Capture the cell that displays the provided text and extract its (x, y) central coordinate. 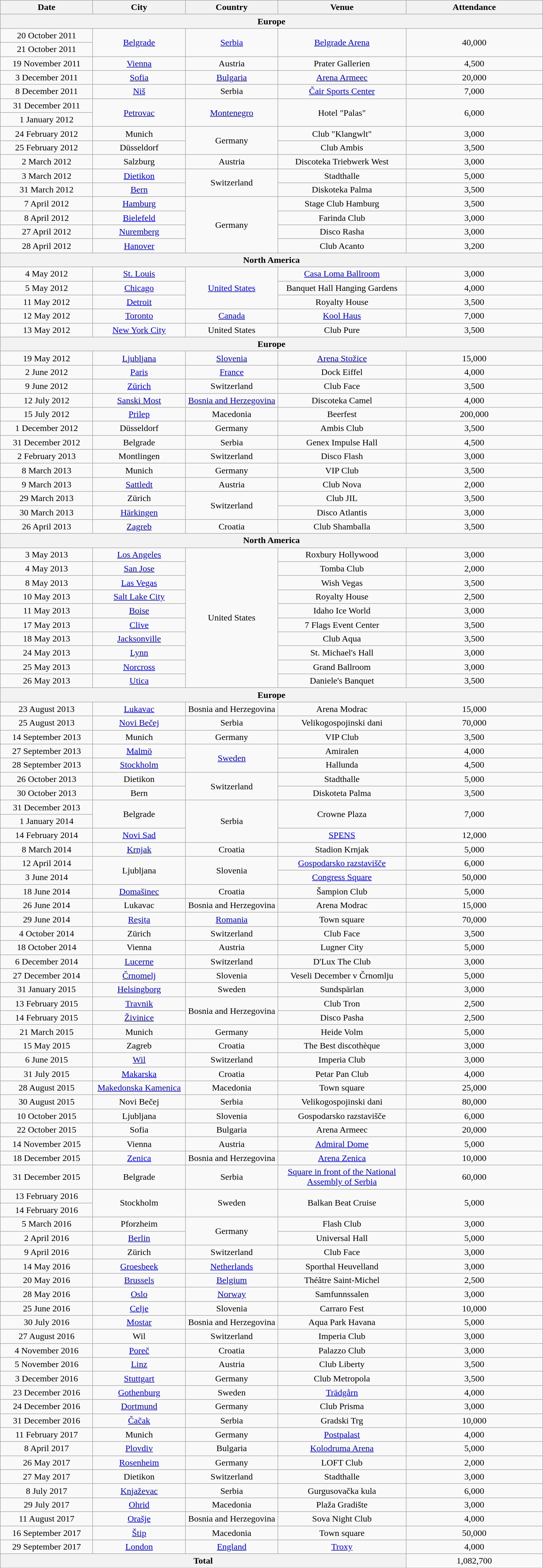
20 May 2016 (46, 1280)
18 May 2013 (46, 639)
13 February 2015 (46, 1004)
Berlin (139, 1238)
Hanover (139, 246)
Veseli December v Črnomlju (342, 976)
12 April 2014 (46, 863)
11 February 2017 (46, 1435)
Plaža Gradište (342, 1505)
26 October 2013 (46, 779)
Discoteka Camel (342, 400)
Attendance (474, 7)
Club Acanto (342, 246)
Club Shamballa (342, 526)
8 December 2011 (46, 91)
31 December 2012 (46, 442)
Admiral Dome (342, 1144)
Netherlands (232, 1266)
Belgium (232, 1280)
Sova Night Club (342, 1519)
18 June 2014 (46, 891)
Domašinec (139, 891)
SPENS (342, 835)
Wish Vegas (342, 583)
30 August 2015 (46, 1102)
29 September 2017 (46, 1547)
30 October 2013 (46, 793)
Dortmund (139, 1407)
11 May 2012 (46, 302)
London (139, 1547)
Norcross (139, 667)
23 December 2016 (46, 1393)
Tomba Club (342, 569)
Montlingen (139, 456)
6 December 2014 (46, 962)
Makedonska Kamenica (139, 1088)
Prilep (139, 414)
3 March 2012 (46, 176)
Club Ambis (342, 147)
St. Michael's Hall (342, 653)
Disco Rasha (342, 232)
Théâtre Saint-Michel (342, 1280)
25 June 2016 (46, 1308)
14 February 2014 (46, 835)
Diskoteta Palma (342, 793)
1 January 2014 (46, 821)
Diskoteka Palma (342, 190)
13 February 2016 (46, 1196)
Živinice (139, 1018)
29 June 2014 (46, 919)
Stadion Krnjak (342, 849)
22 October 2015 (46, 1130)
Plovdiv (139, 1449)
Los Angeles (139, 554)
Club Metropola (342, 1378)
France (232, 372)
Poreč (139, 1350)
26 May 2013 (46, 681)
11 May 2013 (46, 611)
Lynn (139, 653)
Grand Ballroom (342, 667)
Club JIL (342, 498)
Square in front of the National Assembly of Serbia (342, 1177)
3 May 2013 (46, 554)
13 May 2012 (46, 330)
14 February 2016 (46, 1210)
Nuremberg (139, 232)
24 May 2013 (46, 653)
12 May 2012 (46, 316)
2 June 2012 (46, 372)
4 October 2014 (46, 934)
28 May 2016 (46, 1294)
Clive (139, 625)
31 December 2016 (46, 1421)
Heide Volm (342, 1032)
Sattledt (139, 484)
Disco Atlantis (342, 512)
31 January 2015 (46, 990)
D'Lux The Club (342, 962)
7 Flags Event Center (342, 625)
2 February 2013 (46, 456)
24 December 2016 (46, 1407)
Universal Hall (342, 1238)
Travnik (139, 1004)
5 March 2016 (46, 1224)
Boise (139, 611)
31 July 2015 (46, 1074)
Gothenburg (139, 1393)
Lucerne (139, 962)
5 November 2016 (46, 1364)
Casa Loma Ballroom (342, 274)
Arena Zenica (342, 1158)
Belgrade Arena (342, 42)
Groesbeek (139, 1266)
15 May 2015 (46, 1046)
Montenegro (232, 112)
The Best discothèque (342, 1046)
Crowne Plaza (342, 814)
Palazzo Club (342, 1350)
Zenica (139, 1158)
80,000 (474, 1102)
31 December 2013 (46, 807)
Venue (342, 7)
Rosenheim (139, 1463)
Utica (139, 681)
Oslo (139, 1294)
15 July 2012 (46, 414)
Čačak (139, 1421)
3 December 2011 (46, 77)
Štip (139, 1533)
Salzburg (139, 161)
Jacksonville (139, 639)
Carraro Fest (342, 1308)
Country (232, 7)
Trädgårn (342, 1393)
Petrovac (139, 112)
Makarska (139, 1074)
4 May 2012 (46, 274)
10 October 2015 (46, 1116)
Paris (139, 372)
31 December 2011 (46, 105)
9 June 2012 (46, 386)
Stuttgart (139, 1378)
Romania (232, 919)
Ohrid (139, 1505)
Farinda Club (342, 218)
27 September 2013 (46, 751)
Sanski Most (139, 400)
16 September 2017 (46, 1533)
14 February 2015 (46, 1018)
11 August 2017 (46, 1519)
60,000 (474, 1177)
Ambis Club (342, 428)
Celje (139, 1308)
Chicago (139, 288)
18 October 2014 (46, 948)
8 March 2014 (46, 849)
Total (203, 1561)
200,000 (474, 414)
Club Nova (342, 484)
28 April 2012 (46, 246)
25 May 2013 (46, 667)
Daniele's Banquet (342, 681)
Malmö (139, 751)
Kolodruma Arena (342, 1449)
1 December 2012 (46, 428)
Las Vegas (139, 583)
26 May 2017 (46, 1463)
Norway (232, 1294)
Orašje (139, 1519)
28 September 2013 (46, 765)
Prater Gallerien (342, 63)
Šampion Club (342, 891)
4 November 2016 (46, 1350)
Krnjak (139, 849)
Sundspärlan (342, 990)
8 July 2017 (46, 1491)
19 May 2012 (46, 358)
18 December 2015 (46, 1158)
Bielefeld (139, 218)
Brussels (139, 1280)
Discoteka Triebwerk West (342, 161)
Petar Pan Club (342, 1074)
Dock Eiffel (342, 372)
LOFT Club (342, 1463)
Stage Club Hamburg (342, 204)
Banquet Hall Hanging Gardens (342, 288)
Mostar (139, 1322)
Amiralen (342, 751)
Genex Impulse Hall (342, 442)
St. Louis (139, 274)
5 May 2012 (46, 288)
25 February 2012 (46, 147)
27 April 2012 (46, 232)
Pforzheim (139, 1224)
25,000 (474, 1088)
Gradski Trg (342, 1421)
New York City (139, 330)
12 July 2012 (46, 400)
Disco Pasha (342, 1018)
Hotel "Palas" (342, 112)
Club Aqua (342, 639)
Knjaževac (139, 1491)
Club Tron (342, 1004)
9 April 2016 (46, 1252)
14 November 2015 (46, 1144)
Härkingen (139, 512)
23 August 2013 (46, 709)
Canada (232, 316)
8 March 2013 (46, 470)
City (139, 7)
1,082,700 (474, 1561)
Balkan Beat Cruise (342, 1203)
26 June 2014 (46, 905)
Roxbury Hollywood (342, 554)
Čair Sports Center (342, 91)
21 October 2011 (46, 49)
Congress Square (342, 877)
8 May 2013 (46, 583)
29 March 2013 (46, 498)
Hallunda (342, 765)
Samfunnssalen (342, 1294)
Arena Stožice (342, 358)
21 March 2015 (46, 1032)
Postpalast (342, 1435)
7 April 2012 (46, 204)
Detroit (139, 302)
9 March 2013 (46, 484)
Idaho Ice World (342, 611)
3 December 2016 (46, 1378)
6 June 2015 (46, 1060)
Club Liberty (342, 1364)
17 May 2013 (46, 625)
28 August 2015 (46, 1088)
Beerfest (342, 414)
25 August 2013 (46, 723)
San Jose (139, 569)
8 April 2017 (46, 1449)
24 February 2012 (46, 133)
1 January 2012 (46, 119)
Date (46, 7)
30 July 2016 (46, 1322)
Sporthal Heuvelland (342, 1266)
4 May 2013 (46, 569)
Flash Club (342, 1224)
27 December 2014 (46, 976)
31 March 2012 (46, 190)
Kool Haus (342, 316)
19 November 2011 (46, 63)
12,000 (474, 835)
3 June 2014 (46, 877)
Črnomelj (139, 976)
14 September 2013 (46, 737)
Club Prisma (342, 1407)
Novi Sad (139, 835)
Club "Klangwlt" (342, 133)
Gurgusovačka kula (342, 1491)
3,200 (474, 246)
Hamburg (139, 204)
27 May 2017 (46, 1477)
Disco Flash (342, 456)
Salt Lake City (139, 597)
Aqua Park Havana (342, 1322)
40,000 (474, 42)
Troxy (342, 1547)
10 May 2013 (46, 597)
2 April 2016 (46, 1238)
Toronto (139, 316)
2 March 2012 (46, 161)
Linz (139, 1364)
Lugner City (342, 948)
20 October 2011 (46, 35)
Niš (139, 91)
8 April 2012 (46, 218)
30 March 2013 (46, 512)
Reșița (139, 919)
Club Pure (342, 330)
14 May 2016 (46, 1266)
29 July 2017 (46, 1505)
26 April 2013 (46, 526)
England (232, 1547)
Helsingborg (139, 990)
27 August 2016 (46, 1336)
31 December 2015 (46, 1177)
